Find where the given text appears and provide that cell's center as (x, y) coordinate. 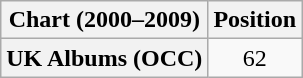
62 (255, 58)
Position (255, 20)
Chart (2000–2009) (104, 20)
UK Albums (OCC) (104, 58)
